From the cell containing the given text, extract its center point as [X, Y] coordinate. 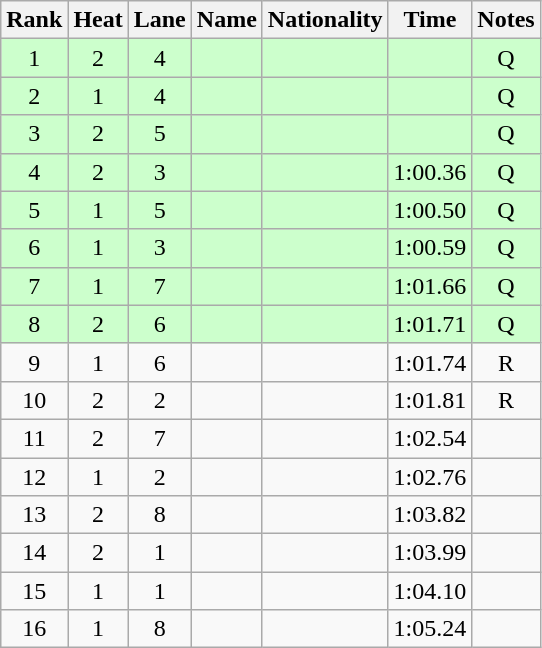
14 [34, 553]
1:03.82 [430, 515]
13 [34, 515]
1:03.99 [430, 553]
Nationality [325, 20]
1:04.10 [430, 591]
10 [34, 400]
1:00.50 [430, 210]
1:00.36 [430, 172]
1:01.71 [430, 324]
16 [34, 629]
1:00.59 [430, 248]
Rank [34, 20]
1:02.54 [430, 438]
12 [34, 477]
Name [226, 20]
11 [34, 438]
1:05.24 [430, 629]
15 [34, 591]
1:02.76 [430, 477]
Time [430, 20]
1:01.81 [430, 400]
Lane [160, 20]
Notes [506, 20]
9 [34, 362]
1:01.66 [430, 286]
Heat [98, 20]
1:01.74 [430, 362]
